Return [x, y] of the center of cell containing provided text 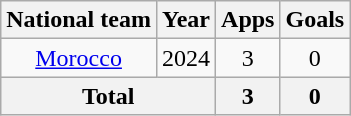
2024 [186, 58]
Morocco [79, 58]
Goals [315, 20]
National team [79, 20]
Year [186, 20]
Total [108, 96]
Apps [248, 20]
